Locate the cell with the specified text and output its (X, Y) center coordinate. 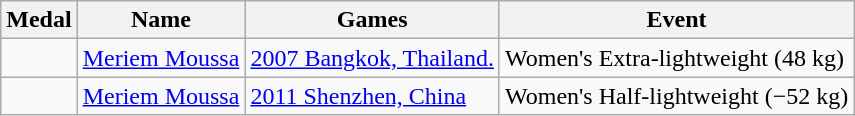
Women's Half-lightweight (−52 kg) (676, 96)
Event (676, 20)
Name (161, 20)
2011 Shenzhen, China (372, 96)
Women's Extra-lightweight (48 kg) (676, 58)
Medal (39, 20)
Games (372, 20)
2007 Bangkok, Thailand. (372, 58)
